Extract the [x, y] coordinate from the center of the cell holding the provided text.  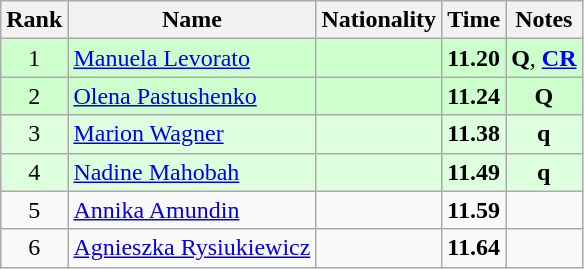
3 [34, 134]
11.59 [474, 210]
11.64 [474, 248]
Name [192, 20]
11.24 [474, 96]
Q, CR [544, 58]
Q [544, 96]
Nadine Mahobah [192, 172]
Time [474, 20]
11.49 [474, 172]
Marion Wagner [192, 134]
1 [34, 58]
2 [34, 96]
Rank [34, 20]
11.20 [474, 58]
Nationality [379, 20]
Olena Pastushenko [192, 96]
Agnieszka Rysiukiewicz [192, 248]
Manuela Levorato [192, 58]
4 [34, 172]
5 [34, 210]
Notes [544, 20]
11.38 [474, 134]
Annika Amundin [192, 210]
6 [34, 248]
